Identify which cell holds the provided text, then report its (X, Y) central coordinate. 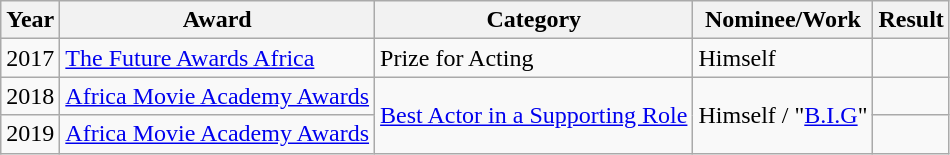
Award (218, 20)
2017 (30, 58)
Himself (783, 58)
2018 (30, 96)
Category (534, 20)
Nominee/Work (783, 20)
Prize for Acting (534, 58)
2019 (30, 134)
Best Actor in a Supporting Role (534, 115)
The Future Awards Africa (218, 58)
Himself / "B.I.G" (783, 115)
Year (30, 20)
Result (911, 20)
